Search for the cell housing the specified text and yield its [x, y] center coordinate. 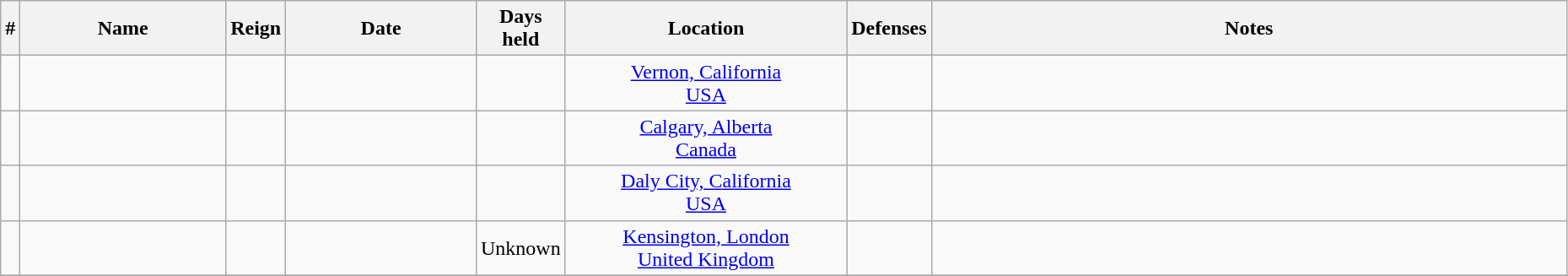
Daysheld [520, 29]
Defenses [889, 29]
Calgary, AlbertaCanada [706, 138]
Unknown [520, 248]
Notes [1248, 29]
Daly City, CaliforniaUSA [706, 192]
Date [381, 29]
Kensington, LondonUnited Kingdom [706, 248]
# [10, 29]
Reign [256, 29]
Vernon, CaliforniaUSA [706, 83]
Location [706, 29]
Name [123, 29]
